Find where the given text appears and provide that cell's center as (x, y) coordinate. 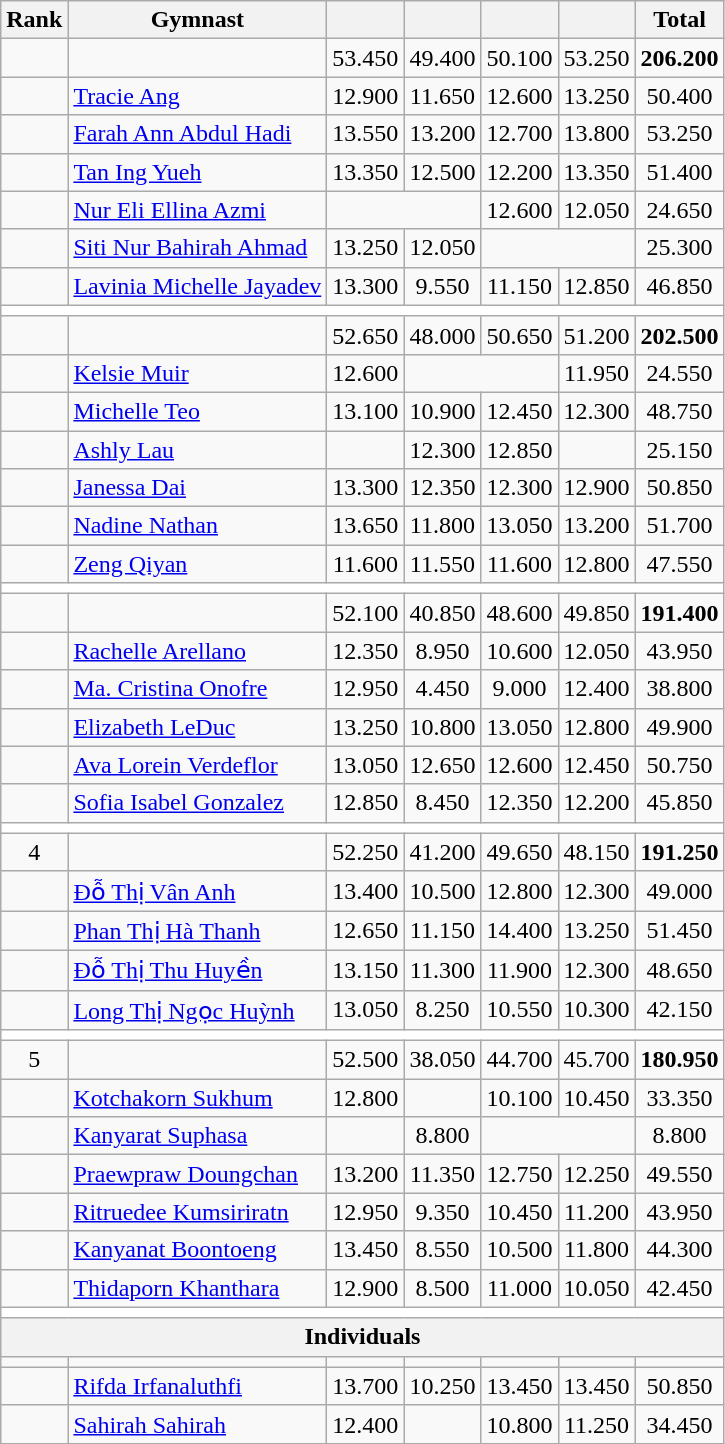
44.300 (680, 1250)
49.400 (442, 58)
50.650 (520, 335)
53.450 (366, 58)
Zeng Qiyan (198, 564)
180.950 (680, 1060)
12.250 (596, 1174)
48.150 (596, 852)
52.100 (366, 613)
12.700 (520, 134)
48.000 (442, 335)
44.700 (520, 1060)
38.050 (442, 1060)
Ashly Lau (198, 449)
Lavinia Michelle Jayadev (198, 286)
Nur Eli Ellina Azmi (198, 210)
4 (34, 852)
42.450 (680, 1288)
10.250 (442, 1386)
206.200 (680, 58)
49.000 (680, 891)
8.950 (442, 651)
Gymnast (198, 20)
Siti Nur Bahirah Ahmad (198, 248)
Phan Thị Hà Thanh (198, 931)
11.200 (596, 1212)
Farah Ann Abdul Hadi (198, 134)
49.650 (520, 852)
51.400 (680, 172)
47.550 (680, 564)
Praewpraw Doungchan (198, 1174)
191.400 (680, 613)
52.650 (366, 335)
Kanyarat Suphasa (198, 1136)
24.650 (680, 210)
25.150 (680, 449)
Tracie Ang (198, 96)
Ava Lorein Verdeflor (198, 765)
11.350 (442, 1174)
9.350 (442, 1212)
13.550 (366, 134)
Ritruedee Kumsiriratn (198, 1212)
11.650 (442, 96)
13.150 (366, 970)
52.500 (366, 1060)
Thidaporn Khanthara (198, 1288)
13.800 (596, 134)
12.500 (442, 172)
Rank (34, 20)
Sahirah Sahirah (198, 1424)
51.450 (680, 931)
52.250 (366, 852)
Rifda Irfanaluthfi (198, 1386)
45.850 (680, 803)
Kotchakorn Sukhum (198, 1098)
10.100 (520, 1098)
9.550 (442, 286)
42.150 (680, 1010)
11.300 (442, 970)
10.900 (442, 411)
10.550 (520, 1010)
Elizabeth LeDuc (198, 727)
Ma. Cristina Onofre (198, 689)
48.650 (680, 970)
25.300 (680, 248)
48.750 (680, 411)
202.500 (680, 335)
34.450 (680, 1424)
Individuals (362, 1337)
8.550 (442, 1250)
41.200 (442, 852)
10.300 (596, 1010)
50.750 (680, 765)
10.050 (596, 1288)
Rachelle Arellano (198, 651)
9.000 (520, 689)
8.250 (442, 1010)
5 (34, 1060)
49.550 (680, 1174)
13.400 (366, 891)
Kelsie Muir (198, 373)
10.600 (520, 651)
Nadine Nathan (198, 526)
Đỗ Thị Thu Huyền (198, 970)
8.450 (442, 803)
11.250 (596, 1424)
51.200 (596, 335)
11.550 (442, 564)
24.550 (680, 373)
Janessa Dai (198, 488)
13.700 (366, 1386)
Sofia Isabel Gonzalez (198, 803)
11.900 (520, 970)
Michelle Teo (198, 411)
50.100 (520, 58)
13.650 (366, 526)
191.250 (680, 852)
45.700 (596, 1060)
12.750 (520, 1174)
Tan Ing Yueh (198, 172)
11.000 (520, 1288)
48.600 (520, 613)
46.850 (680, 286)
33.350 (680, 1098)
40.850 (442, 613)
38.800 (680, 689)
14.400 (520, 931)
Total (680, 20)
13.100 (366, 411)
49.850 (596, 613)
Long Thị Ngọc Huỳnh (198, 1010)
4.450 (442, 689)
49.900 (680, 727)
8.500 (442, 1288)
Đỗ Thị Vân Anh (198, 891)
51.700 (680, 526)
Kanyanat Boontoeng (198, 1250)
50.400 (680, 96)
11.950 (596, 373)
